Return (X, Y) of the center of cell containing provided text 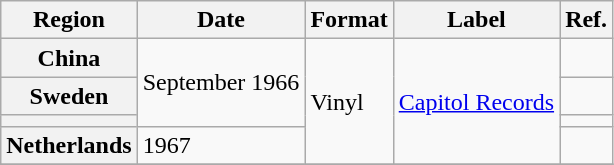
Date (221, 20)
Capitol Records (476, 102)
Sweden (69, 96)
Label (476, 20)
China (69, 58)
Format (349, 20)
Netherlands (69, 145)
1967 (221, 145)
September 1966 (221, 82)
Ref. (586, 20)
Vinyl (349, 102)
Region (69, 20)
